Capture the cell that displays the provided text and extract its [X, Y] central coordinate. 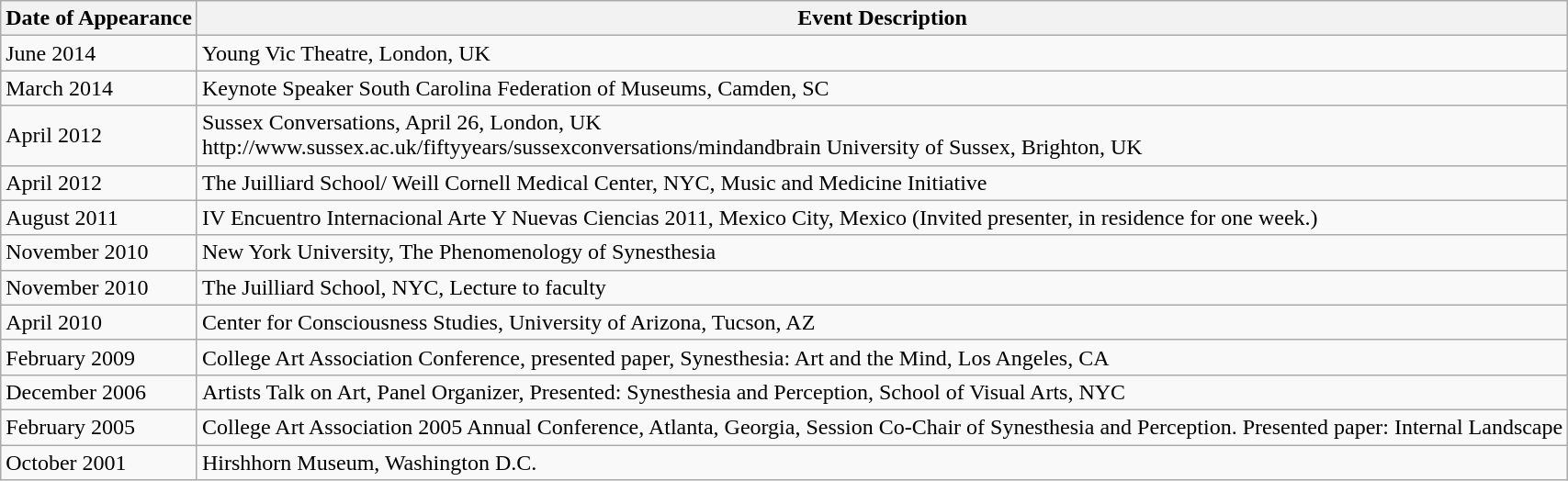
Center for Consciousness Studies, University of Arizona, Tucson, AZ [882, 322]
The Juilliard School, NYC, Lecture to faculty [882, 287]
New York University, The Phenomenology of Synesthesia [882, 252]
Hirshhorn Museum, Washington D.C. [882, 462]
October 2001 [99, 462]
Date of Appearance [99, 18]
College Art Association 2005 Annual Conference, Atlanta, Georgia, Session Co-Chair of Synesthesia and Perception. Presented paper: Internal Landscape [882, 427]
IV Encuentro Internacional Arte Y Nuevas Ciencias 2011, Mexico City, Mexico (Invited presenter, in residence for one week.) [882, 218]
Sussex Conversations, April 26, London, UKhttp://www.sussex.ac.uk/fiftyyears/sussexconversations/mindandbrain University of Sussex, Brighton, UK [882, 136]
Young Vic Theatre, London, UK [882, 53]
February 2009 [99, 357]
April 2010 [99, 322]
December 2006 [99, 392]
Keynote Speaker South Carolina Federation of Museums, Camden, SC [882, 88]
February 2005 [99, 427]
June 2014 [99, 53]
Event Description [882, 18]
August 2011 [99, 218]
College Art Association Conference, presented paper, Synesthesia: Art and the Mind, Los Angeles, CA [882, 357]
March 2014 [99, 88]
Artists Talk on Art, Panel Organizer, Presented: Synesthesia and Perception, School of Visual Arts, NYC [882, 392]
The Juilliard School/ Weill Cornell Medical Center, NYC, Music and Medicine Initiative [882, 183]
